Find where the given text appears and provide that cell's center as (x, y) coordinate. 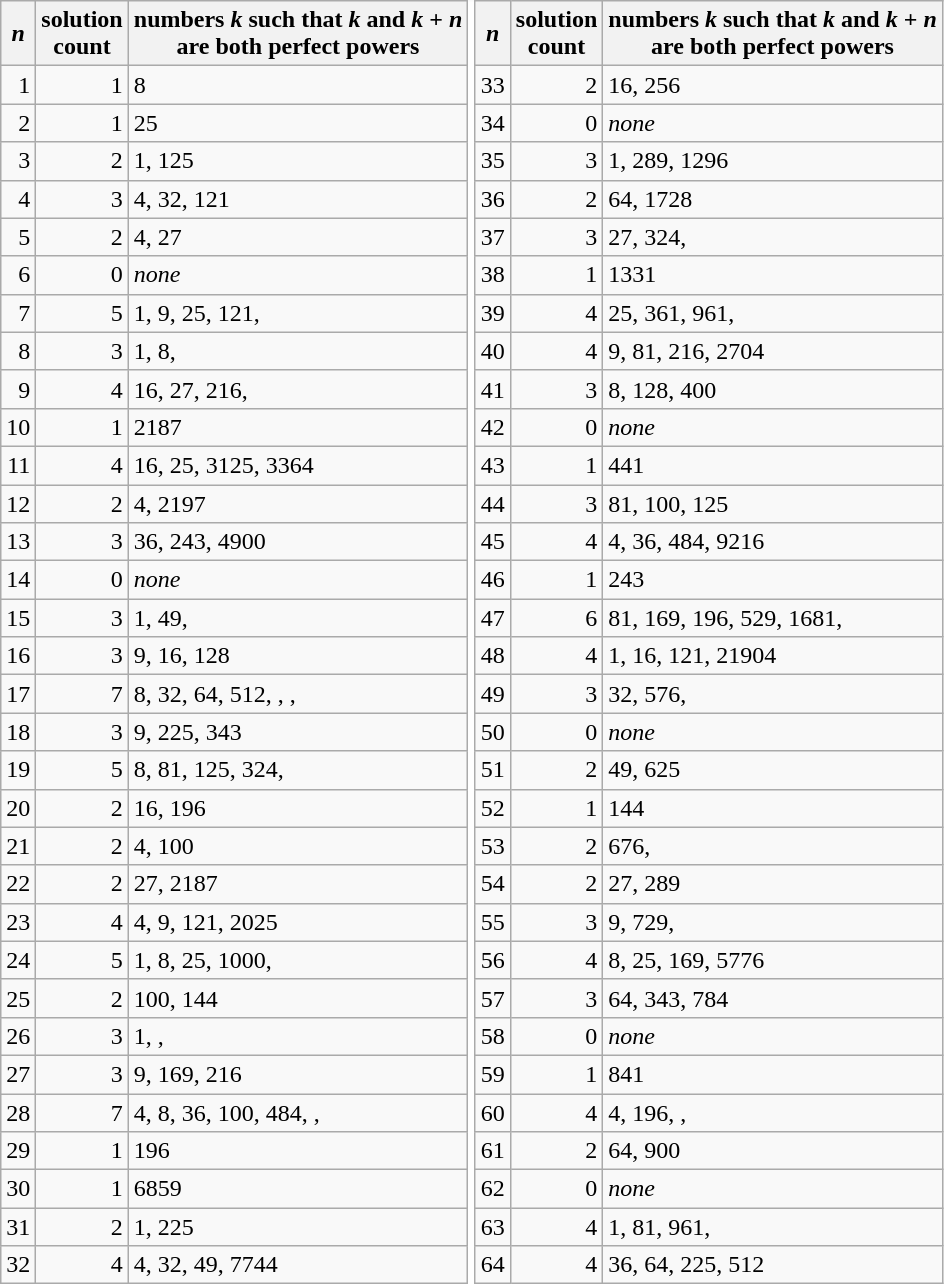
81, 100, 125 (773, 503)
16 (18, 656)
26 (18, 1036)
1, 9, 25, 121, (298, 313)
27, 2187 (298, 884)
10 (18, 427)
81, 169, 196, 529, 1681, (773, 618)
16, 256 (773, 85)
16, 27, 216, (298, 389)
27, 324, (773, 237)
1, 225 (298, 1227)
27, 289 (773, 884)
9, 225, 343 (298, 732)
36, 64, 225, 512 (773, 1265)
8, 128, 400 (773, 389)
9, 16, 128 (298, 656)
1, 49, (298, 618)
11 (18, 465)
1, 8, (298, 351)
676, (773, 846)
39 (492, 313)
43 (492, 465)
53 (492, 846)
56 (492, 960)
54 (492, 884)
196 (298, 1151)
41 (492, 389)
17 (18, 694)
441 (773, 465)
21 (18, 846)
64, 1728 (773, 199)
1, 16, 121, 21904 (773, 656)
52 (492, 808)
1331 (773, 275)
1, , (298, 1036)
25, 361, 961, (773, 313)
1, 125 (298, 161)
35 (492, 161)
6859 (298, 1189)
13 (18, 542)
27 (18, 1074)
4, 2197 (298, 503)
9, 81, 216, 2704 (773, 351)
31 (18, 1227)
42 (492, 427)
9, 169, 216 (298, 1074)
63 (492, 1227)
8, 25, 169, 5776 (773, 960)
46 (492, 580)
4, 8, 36, 100, 484, , (298, 1113)
62 (492, 1189)
55 (492, 922)
1, 289, 1296 (773, 161)
47 (492, 618)
4, 32, 49, 7744 (298, 1265)
36, 243, 4900 (298, 542)
49, 625 (773, 770)
45 (492, 542)
28 (18, 1113)
144 (773, 808)
1, 8, 25, 1000, (298, 960)
36 (492, 199)
14 (18, 580)
4, 100 (298, 846)
29 (18, 1151)
50 (492, 732)
20 (18, 808)
9 (18, 389)
12 (18, 503)
8, 32, 64, 512, , , (298, 694)
38 (492, 275)
18 (18, 732)
22 (18, 884)
30 (18, 1189)
58 (492, 1036)
243 (773, 580)
1, 81, 961, (773, 1227)
60 (492, 1113)
4, 196, , (773, 1113)
48 (492, 656)
16, 196 (298, 808)
59 (492, 1074)
64, 343, 784 (773, 998)
16, 25, 3125, 3364 (298, 465)
44 (492, 503)
4, 9, 121, 2025 (298, 922)
841 (773, 1074)
64, 900 (773, 1151)
57 (492, 998)
49 (492, 694)
19 (18, 770)
4, 32, 121 (298, 199)
9, 729, (773, 922)
8, 81, 125, 324, (298, 770)
64 (492, 1265)
15 (18, 618)
24 (18, 960)
4, 36, 484, 9216 (773, 542)
4, 27 (298, 237)
61 (492, 1151)
51 (492, 770)
2187 (298, 427)
23 (18, 922)
100, 144 (298, 998)
32, 576, (773, 694)
33 (492, 85)
32 (18, 1265)
40 (492, 351)
37 (492, 237)
34 (492, 123)
